Return the [x, y] coordinate for the center point of the cell that contains the specified text.  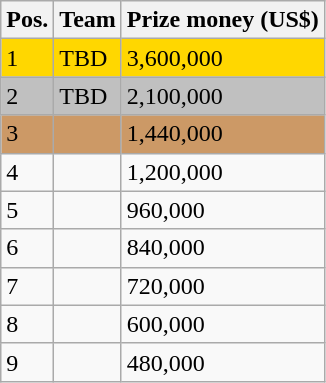
3,600,000 [222, 58]
600,000 [222, 324]
Team [88, 20]
5 [28, 210]
840,000 [222, 248]
1,440,000 [222, 134]
Pos. [28, 20]
7 [28, 286]
2 [28, 96]
8 [28, 324]
9 [28, 362]
960,000 [222, 210]
1,200,000 [222, 172]
1 [28, 58]
3 [28, 134]
Prize money (US$) [222, 20]
6 [28, 248]
480,000 [222, 362]
720,000 [222, 286]
2,100,000 [222, 96]
4 [28, 172]
